Search for the cell housing the specified text and yield its [x, y] center coordinate. 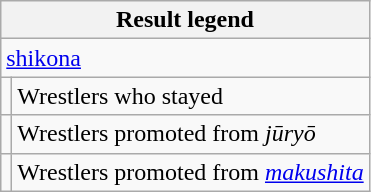
shikona [185, 58]
Wrestlers promoted from makushita [190, 172]
Result legend [185, 20]
Wrestlers promoted from jūryō [190, 134]
Wrestlers who stayed [190, 96]
